Identify which cell holds the provided text, then report its (x, y) central coordinate. 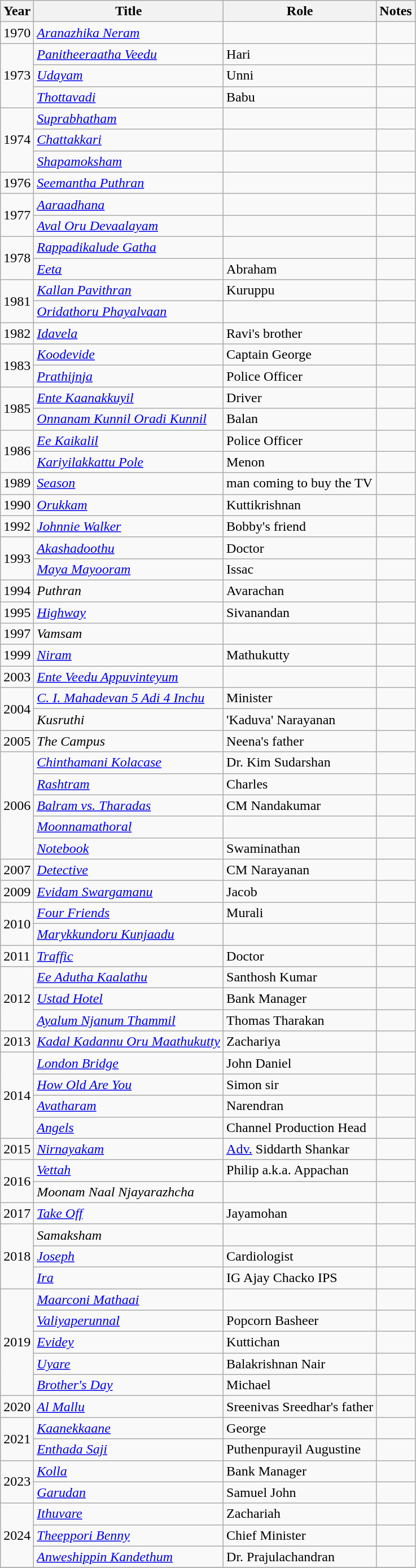
Shapamoksham (129, 161)
Aval Oru Devaalayam (129, 226)
1982 (17, 333)
1994 (17, 591)
2011 (17, 956)
2017 (17, 1213)
Simon sir (300, 1085)
Rappadikalude Gatha (129, 247)
Kusruthi (129, 720)
Hari (300, 54)
Michael (300, 1385)
Chief Minister (300, 1535)
Zachariya (300, 1042)
Puthenpurayil Augustine (300, 1450)
Kadal Kadannu Oru Maathukutty (129, 1042)
Puthran (129, 591)
Kuttichan (300, 1342)
Santhosh Kumar (300, 977)
1973 (17, 76)
Maya Mayooram (129, 569)
Marykkundoru Kunjaadu (129, 934)
Aaraadhana (129, 204)
How Old Are You (129, 1085)
1999 (17, 655)
Suprabhatham (129, 118)
1983 (17, 365)
1993 (17, 558)
Maarconi Mathaai (129, 1299)
Avarachan (300, 591)
1989 (17, 483)
Panitheeraatha Veedu (129, 54)
Oridathoru Phayalvaan (129, 312)
1978 (17, 258)
Akashadoothu (129, 548)
London Bridge (129, 1063)
Detective (129, 870)
Kuttikrishnan (300, 505)
Thottavadi (129, 97)
Dr. Prajulachandran (300, 1557)
2020 (17, 1407)
man coming to buy the TV (300, 483)
Vamsam (129, 634)
IG Ajay Chacko IPS (300, 1278)
2016 (17, 1181)
Ee Kaikalil (129, 441)
2024 (17, 1535)
Ravi's brother (300, 333)
2023 (17, 1482)
1970 (17, 33)
Garudan (129, 1492)
Jacob (300, 891)
Rashtram (129, 784)
Babu (300, 97)
Cardiologist (300, 1256)
Abraham (300, 269)
Title (129, 11)
Year (17, 11)
Driver (300, 398)
C. I. Mahadevan 5 Adi 4 Inchu (129, 698)
Kaanekkaane (129, 1428)
Evidey (129, 1342)
Ira (129, 1278)
CM Narayanan (300, 870)
Kallan Pavithran (129, 290)
Ente Kaanakkuyil (129, 398)
Avatharam (129, 1106)
2018 (17, 1256)
2009 (17, 891)
Balan (300, 419)
Kuruppu (300, 290)
Role (300, 11)
Anweshippin Kandethum (129, 1557)
1995 (17, 612)
Charles (300, 784)
CM Nandakumar (300, 805)
2014 (17, 1095)
Channel Production Head (300, 1127)
2003 (17, 677)
Uyare (129, 1364)
Issac (300, 569)
Popcorn Basheer (300, 1321)
Four Friends (129, 913)
Murali (300, 913)
'Kaduva' Narayanan (300, 720)
Idavela (129, 333)
Ee Adutha Kaalathu (129, 977)
Ithuvare (129, 1514)
Valiyaperunnal (129, 1321)
Ente Veedu Appuvinteyum (129, 677)
2013 (17, 1042)
Notebook (129, 848)
Chinthamani Kolacase (129, 763)
Al Mallu (129, 1407)
Dr. Kim Sudarshan (300, 763)
2012 (17, 999)
Chattakkari (129, 140)
2015 (17, 1149)
Swaminathan (300, 848)
Kariyilakkattu Pole (129, 462)
Highway (129, 612)
Niram (129, 655)
Notes (396, 11)
Zachariah (300, 1514)
John Daniel (300, 1063)
Joseph (129, 1256)
2006 (17, 805)
1974 (17, 140)
Thomas Tharakan (300, 1020)
Evidam Swargamanu (129, 891)
Jayamohan (300, 1213)
Aranazhika Neram (129, 33)
Ayalum Njanum Thammil (129, 1020)
1990 (17, 505)
2010 (17, 923)
1986 (17, 451)
Johnnie Walker (129, 526)
Moonam Naal Njayarazhcha (129, 1192)
Mathukutty (300, 655)
Seemantha Puthran (129, 183)
2005 (17, 741)
Onnanam Kunnil Oradi Kunnil (129, 419)
Traffic (129, 956)
Balakrishnan Nair (300, 1364)
1985 (17, 408)
The Campus (129, 741)
Narendran (300, 1106)
Bobby's friend (300, 526)
2004 (17, 709)
2021 (17, 1439)
Orukkam (129, 505)
Eeta (129, 269)
1981 (17, 301)
Angels (129, 1127)
Kolla (129, 1471)
Nirnayakam (129, 1149)
Unni (300, 76)
Samuel John (300, 1492)
1992 (17, 526)
Philip a.k.a. Appachan (300, 1170)
Enthada Saji (129, 1450)
Samaksham (129, 1235)
George (300, 1428)
Minister (300, 698)
Prathijnja (129, 376)
1977 (17, 215)
1997 (17, 634)
Balram vs. Tharadas (129, 805)
Moonnamathoral (129, 827)
Sreenivas Sreedhar's father (300, 1407)
Captain George (300, 355)
Udayam (129, 76)
Sivanandan (300, 612)
Brother's Day (129, 1385)
Adv. Siddarth Shankar (300, 1149)
1976 (17, 183)
Vettah (129, 1170)
Koodevide (129, 355)
2007 (17, 870)
Theeppori Benny (129, 1535)
Menon (300, 462)
Neena's father (300, 741)
Take Off (129, 1213)
Ustad Hotel (129, 999)
Season (129, 483)
2019 (17, 1342)
